Pinpoint the cell where the given text exists, returning its (x, y) midpoint coordinate. 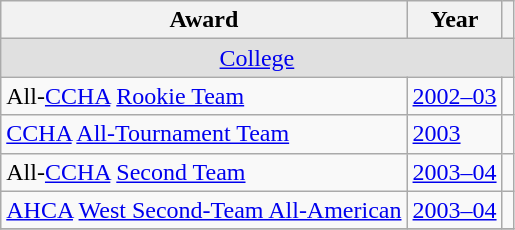
College (257, 58)
CCHA All-Tournament Team (204, 134)
Year (454, 20)
Award (204, 20)
2003 (454, 134)
2002–03 (454, 96)
All-CCHA Second Team (204, 172)
AHCA West Second-Team All-American (204, 210)
All-CCHA Rookie Team (204, 96)
